Search for the cell housing the specified text and yield its (X, Y) center coordinate. 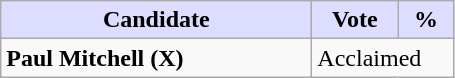
Vote (355, 20)
% (426, 20)
Candidate (156, 20)
Acclaimed (383, 58)
Paul Mitchell (X) (156, 58)
